Capture the cell that displays the provided text and extract its [X, Y] central coordinate. 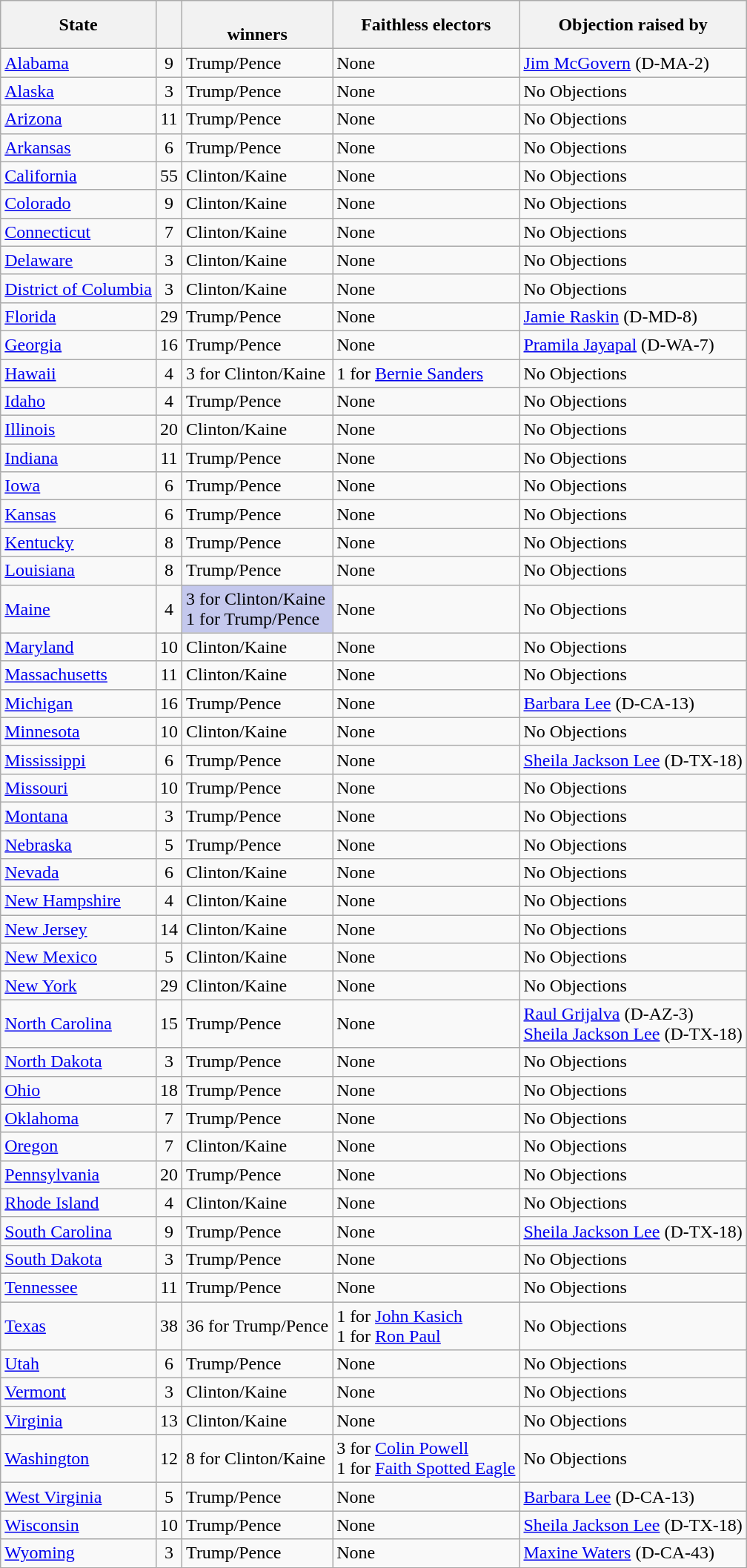
8 for Clinton/Kaine [258, 1458]
Indiana [79, 458]
Maxine Waters (D-CA-43) [633, 1553]
Iowa [79, 486]
State [79, 25]
Faithless electors [426, 25]
Idaho [79, 402]
14 [169, 929]
Virginia [79, 1421]
Mississippi [79, 760]
3 for Clinton/Kaine1 for Trump/Pence [258, 609]
Oregon [79, 1146]
Objection raised by [633, 25]
Wyoming [79, 1553]
Kansas [79, 514]
Jim McGovern (D-MA-2) [633, 63]
New Mexico [79, 957]
Michigan [79, 703]
Minnesota [79, 731]
Utah [79, 1364]
Maryland [79, 647]
55 [169, 176]
New Hampshire [79, 901]
Maine [79, 609]
1 for Bernie Sanders [426, 373]
South Dakota [79, 1259]
Massachusetts [79, 675]
3 for Colin Powell1 for Faith Spotted Eagle [426, 1458]
12 [169, 1458]
Arizona [79, 119]
Vermont [79, 1392]
Arkansas [79, 147]
1 for John Kasich1 for Ron Paul [426, 1325]
Nebraska [79, 844]
North Dakota [79, 1062]
Raul Grijalva (D-AZ-3)Sheila Jackson Lee (D-TX-18) [633, 1024]
Connecticut [79, 232]
Wisconsin [79, 1525]
13 [169, 1421]
Ohio [79, 1090]
Alaska [79, 91]
Missouri [79, 788]
Texas [79, 1325]
Georgia [79, 345]
Washington [79, 1458]
Tennessee [79, 1287]
New York [79, 986]
18 [169, 1090]
Florida [79, 316]
South Carolina [79, 1231]
Illinois [79, 430]
Montana [79, 816]
California [79, 176]
Pennsylvania [79, 1175]
West Virginia [79, 1497]
3 for Clinton/Kaine [258, 373]
38 [169, 1325]
Pramila Jayapal (D-WA-7) [633, 345]
15 [169, 1024]
New Jersey [79, 929]
Jamie Raskin (D-MD-8) [633, 316]
Oklahoma [79, 1118]
Hawaii [79, 373]
36 for Trump/Pence [258, 1325]
Colorado [79, 204]
District of Columbia [79, 288]
Delaware [79, 260]
North Carolina [79, 1024]
winners [258, 25]
Rhode Island [79, 1203]
Alabama [79, 63]
Nevada [79, 873]
Louisiana [79, 571]
Kentucky [79, 542]
